Output the (X, Y) coordinate of the center of the cell containing the given text.  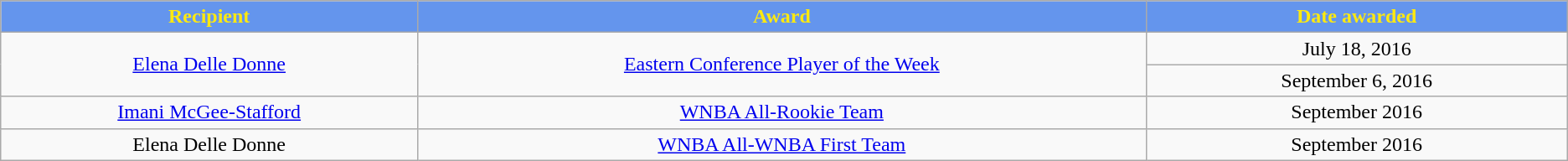
Date awarded (1357, 17)
Eastern Conference Player of the Week (782, 65)
Award (782, 17)
WNBA All-WNBA First Team (782, 144)
July 18, 2016 (1357, 49)
Recipient (209, 17)
WNBA All-Rookie Team (782, 112)
Imani McGee-Stafford (209, 112)
September 6, 2016 (1357, 80)
